Return (X, Y) of the center of cell containing provided text 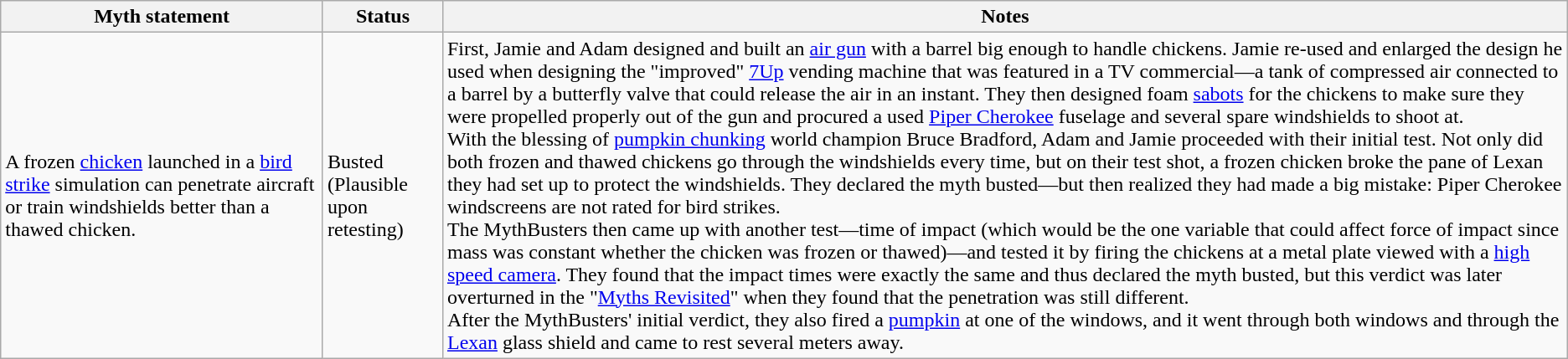
Myth statement (162, 17)
Status (382, 17)
A frozen chicken launched in a bird strike simulation can penetrate aircraft or train windshields better than a thawed chicken. (162, 196)
Busted(Plausible upon retesting) (382, 196)
Notes (1005, 17)
